Find where the given text appears and provide that cell's center as [x, y] coordinate. 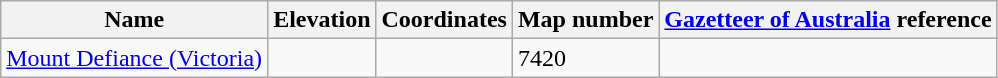
Name [134, 20]
Coordinates [444, 20]
Mount Defiance (Victoria) [134, 58]
Map number [585, 20]
7420 [585, 58]
Elevation [322, 20]
Gazetteer of Australia reference [828, 20]
